Capture the cell that displays the provided text and extract its (X, Y) central coordinate. 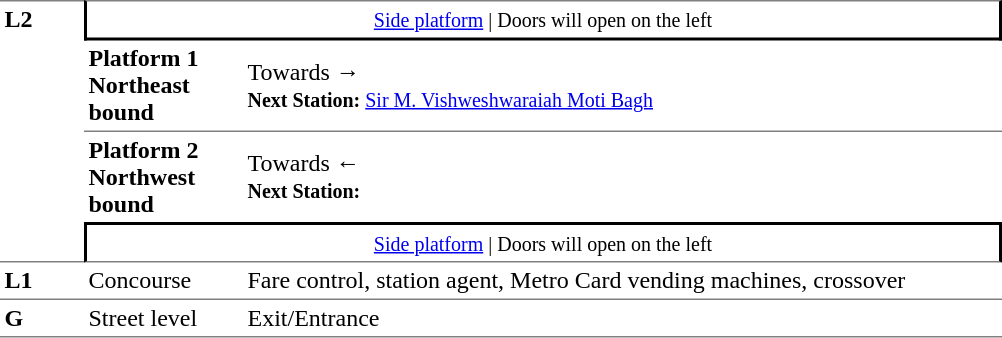
Exit/Entrance (622, 318)
Street level (164, 318)
L2 (42, 131)
Platform 1Northeast bound (164, 86)
L1 (42, 280)
Towards → Next Station: Sir M. Vishweshwaraiah Moti Bagh (622, 86)
Concourse (164, 280)
G (42, 318)
Fare control, station agent, Metro Card vending machines, crossover (622, 280)
Platform 2Northwest bound (164, 177)
Towards ← Next Station: (622, 177)
